Extract the [X, Y] coordinate from the center of the cell holding the provided text.  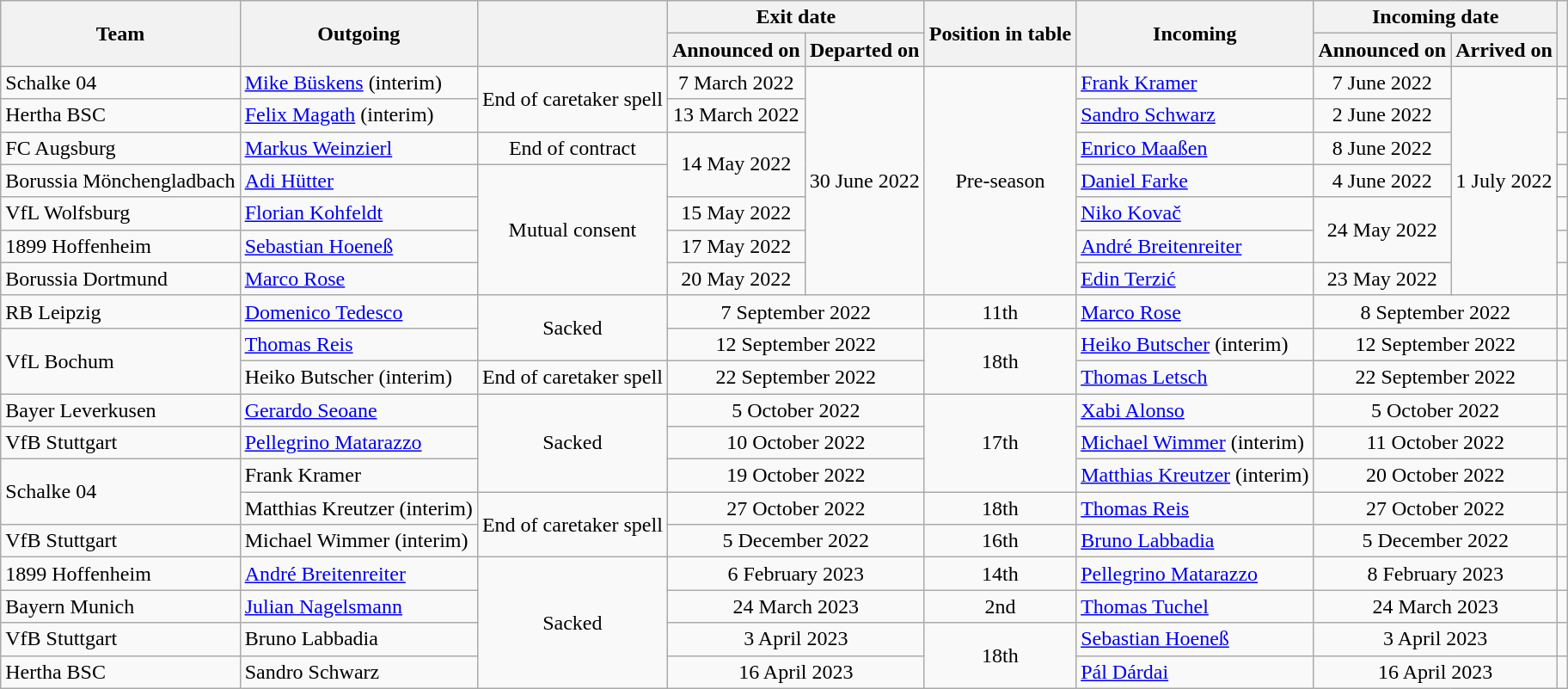
2nd [1000, 606]
Julian Nagelsmann [358, 606]
20 May 2022 [736, 279]
11th [1000, 311]
Daniel Farke [1195, 181]
Enrico Maaßen [1195, 148]
End of contract [573, 148]
Edin Terzić [1195, 279]
Team [120, 34]
Felix Magath (interim) [358, 115]
30 June 2022 [865, 181]
1 July 2022 [1504, 181]
Exit date [796, 17]
Incoming date [1436, 17]
Borussia Dortmund [120, 279]
Pre-season [1000, 181]
20 October 2022 [1436, 476]
Domenico Tedesco [358, 311]
Florian Kohfeldt [358, 213]
Pál Dárdai [1195, 672]
10 October 2022 [796, 443]
Mike Büskens (interim) [358, 83]
7 September 2022 [796, 311]
Markus Weinzierl [358, 148]
Thomas Tuchel [1195, 606]
23 May 2022 [1382, 279]
13 March 2022 [736, 115]
6 February 2023 [796, 574]
Xabi Alonso [1195, 410]
Position in table [1000, 34]
Adi Hütter [358, 181]
17 May 2022 [736, 246]
Bayern Munich [120, 606]
17th [1000, 443]
2 June 2022 [1382, 115]
RB Leipzig [120, 311]
Arrived on [1504, 50]
VfL Wolfsburg [120, 213]
FC Augsburg [120, 148]
7 March 2022 [736, 83]
16th [1000, 541]
24 May 2022 [1382, 230]
19 October 2022 [796, 476]
Mutual consent [573, 230]
Niko Kovač [1195, 213]
8 February 2023 [1436, 574]
Departed on [865, 50]
Thomas Letsch [1195, 377]
Gerardo Seoane [358, 410]
Bayer Leverkusen [120, 410]
8 September 2022 [1436, 311]
14 May 2022 [736, 164]
14th [1000, 574]
4 June 2022 [1382, 181]
8 June 2022 [1382, 148]
Outgoing [358, 34]
Borussia Mönchengladbach [120, 181]
7 June 2022 [1382, 83]
Incoming [1195, 34]
11 October 2022 [1436, 443]
VfL Bochum [120, 360]
15 May 2022 [736, 213]
